Output the [X, Y] coordinate of the center of the cell containing the given text.  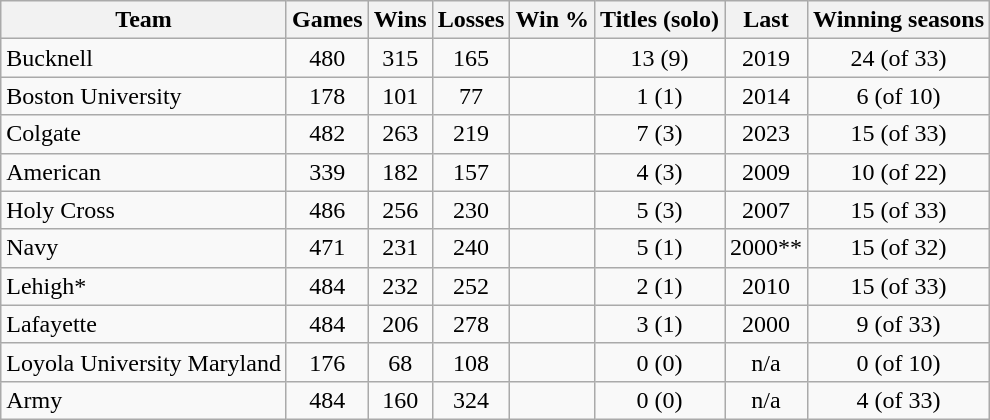
256 [400, 210]
2000** [766, 248]
Colgate [144, 134]
7 (3) [660, 134]
Losses [471, 20]
Bucknell [144, 58]
Army [144, 400]
10 (of 22) [899, 172]
101 [400, 96]
Games [327, 20]
5 (3) [660, 210]
231 [400, 248]
77 [471, 96]
Titles (solo) [660, 20]
15 (of 32) [899, 248]
2009 [766, 172]
471 [327, 248]
339 [327, 172]
Winning seasons [899, 20]
Team [144, 20]
176 [327, 362]
3 (1) [660, 324]
13 (9) [660, 58]
2007 [766, 210]
232 [400, 286]
9 (of 33) [899, 324]
178 [327, 96]
165 [471, 58]
252 [471, 286]
278 [471, 324]
Lafayette [144, 324]
Lehigh* [144, 286]
Win % [552, 20]
2014 [766, 96]
315 [400, 58]
263 [400, 134]
230 [471, 210]
108 [471, 362]
482 [327, 134]
Holy Cross [144, 210]
24 (of 33) [899, 58]
68 [400, 362]
324 [471, 400]
1 (1) [660, 96]
2 (1) [660, 286]
2000 [766, 324]
6 (of 10) [899, 96]
486 [327, 210]
219 [471, 134]
Navy [144, 248]
160 [400, 400]
206 [400, 324]
Loyola University Maryland [144, 362]
2019 [766, 58]
0 (of 10) [899, 362]
182 [400, 172]
2023 [766, 134]
5 (1) [660, 248]
Boston University [144, 96]
Last [766, 20]
4 (of 33) [899, 400]
American [144, 172]
2010 [766, 286]
4 (3) [660, 172]
157 [471, 172]
240 [471, 248]
480 [327, 58]
Wins [400, 20]
